Determine the (X, Y) coordinate at the center of the cell enclosing the given text.  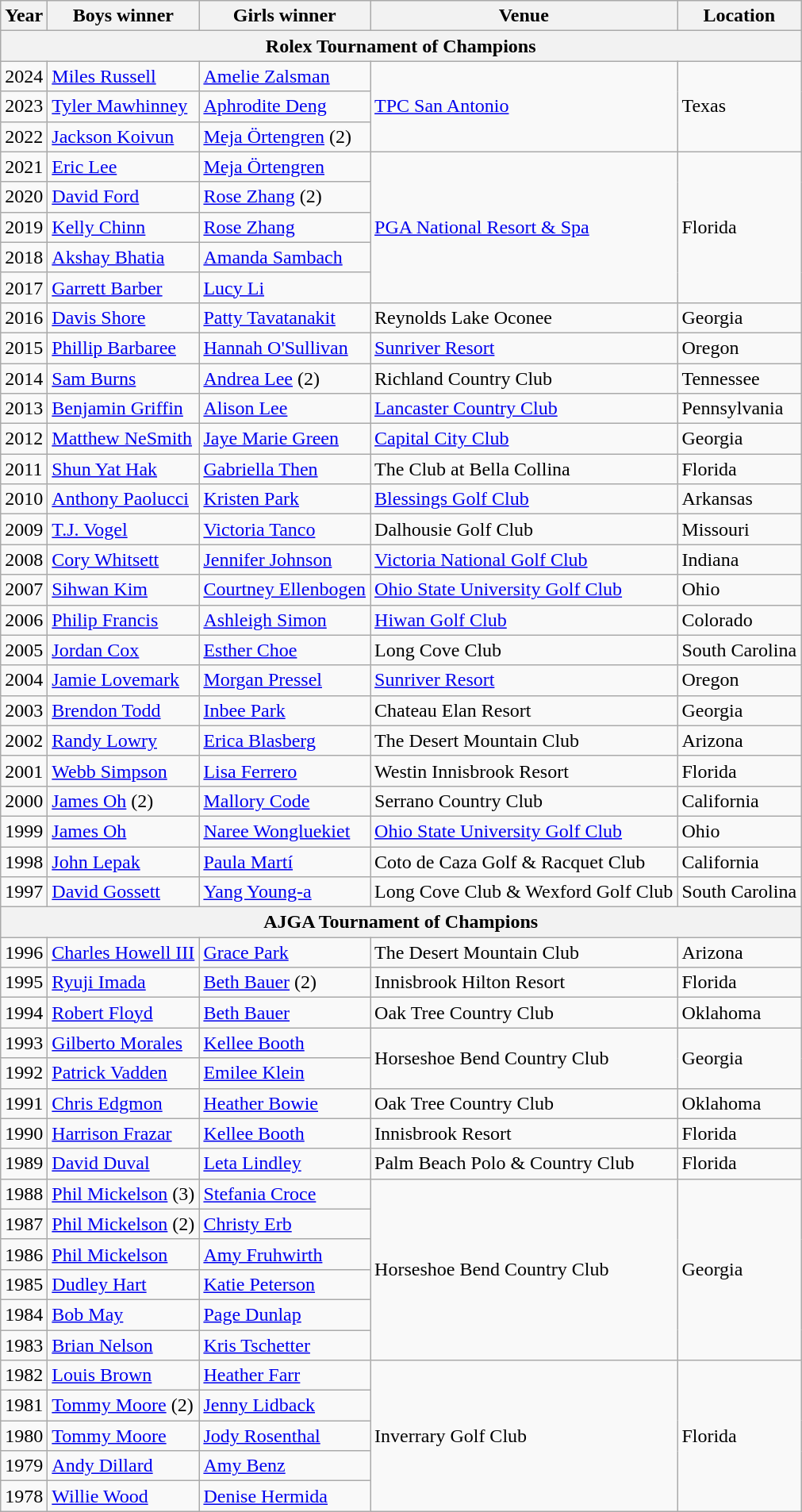
Colorado (739, 620)
Meja Örtengren (2) (285, 137)
1994 (24, 1013)
Reynolds Lake Oconee (524, 317)
Akshay Bhatia (124, 257)
1980 (24, 1436)
Patty Tavatanakit (285, 317)
Stefania Croce (285, 1194)
TPC San Antonio (524, 106)
2019 (24, 227)
Phil Mickelson (3) (124, 1194)
Page Dunlap (285, 1314)
John Lepak (124, 861)
Location (739, 16)
Morgan Pressel (285, 680)
Boys winner (124, 16)
Hannah O'Sullivan (285, 348)
2006 (24, 620)
Willie Wood (124, 1496)
Harrison Frazar (124, 1133)
2004 (24, 680)
Grace Park (285, 952)
Rolex Tournament of Champions (401, 46)
Lucy Li (285, 287)
Shun Yat Hak (124, 469)
Benjamin Griffin (124, 409)
Jaye Marie Green (285, 439)
Gilberto Morales (124, 1043)
Amy Fruhwirth (285, 1254)
1997 (24, 892)
Tyler Mawhinney (124, 106)
2017 (24, 287)
Chris Edgmon (124, 1103)
AJGA Tournament of Champions (401, 922)
1984 (24, 1314)
1992 (24, 1073)
1986 (24, 1254)
Girls winner (285, 16)
Dalhousie Golf Club (524, 529)
Lancaster Country Club (524, 409)
Leta Lindley (285, 1164)
1990 (24, 1133)
Aphrodite Deng (285, 106)
Charles Howell III (124, 952)
1983 (24, 1345)
Erica Blasberg (285, 741)
Bob May (124, 1314)
Jamie Lovemark (124, 680)
2021 (24, 167)
T.J. Vogel (124, 529)
The Club at Bella Collina (524, 469)
Indiana (739, 560)
Year (24, 16)
Jody Rosenthal (285, 1436)
James Oh (2) (124, 801)
Innisbrook Hilton Resort (524, 983)
1989 (24, 1164)
Katie Peterson (285, 1284)
Mallory Code (285, 801)
Kris Tschetter (285, 1345)
1995 (24, 983)
1999 (24, 831)
Jenny Lidback (285, 1406)
Arkansas (739, 499)
Missouri (739, 529)
Anthony Paolucci (124, 499)
Serrano Country Club (524, 801)
Blessings Golf Club (524, 499)
Andy Dillard (124, 1466)
2001 (24, 771)
Victoria National Golf Club (524, 560)
Texas (739, 106)
Naree Wongluekiet (285, 831)
Sihwan Kim (124, 590)
2024 (24, 76)
2022 (24, 137)
Rose Zhang (2) (285, 197)
1981 (24, 1406)
Westin Innisbrook Resort (524, 771)
Jordan Cox (124, 650)
Heather Farr (285, 1375)
Davis Shore (124, 317)
2010 (24, 499)
1998 (24, 861)
Tennessee (739, 379)
Inbee Park (285, 710)
Long Cove Club (524, 650)
2014 (24, 379)
2009 (24, 529)
Christy Erb (285, 1224)
2012 (24, 439)
Gabriella Then (285, 469)
Capital City Club (524, 439)
2003 (24, 710)
Louis Brown (124, 1375)
1978 (24, 1496)
Ashleigh Simon (285, 620)
Beth Bauer (285, 1013)
Brian Nelson (124, 1345)
2018 (24, 257)
2000 (24, 801)
Phil Mickelson (124, 1254)
Tommy Moore (124, 1436)
Eric Lee (124, 167)
Amy Benz (285, 1466)
2005 (24, 650)
Innisbrook Resort (524, 1133)
Rose Zhang (285, 227)
Philip Francis (124, 620)
1988 (24, 1194)
David Ford (124, 197)
1982 (24, 1375)
David Duval (124, 1164)
2020 (24, 197)
Tommy Moore (2) (124, 1406)
Denise Hermida (285, 1496)
Jennifer Johnson (285, 560)
PGA National Resort & Spa (524, 227)
2015 (24, 348)
Phillip Barbaree (124, 348)
2007 (24, 590)
Venue (524, 16)
Lisa Ferrero (285, 771)
James Oh (124, 831)
Yang Young-a (285, 892)
Phil Mickelson (2) (124, 1224)
2023 (24, 106)
2013 (24, 409)
Randy Lowry (124, 741)
Beth Bauer (2) (285, 983)
Andrea Lee (2) (285, 379)
Kristen Park (285, 499)
Inverrary Golf Club (524, 1436)
Miles Russell (124, 76)
1996 (24, 952)
Robert Floyd (124, 1013)
2002 (24, 741)
Victoria Tanco (285, 529)
Sam Burns (124, 379)
Emilee Klein (285, 1073)
Palm Beach Polo & Country Club (524, 1164)
Jackson Koivun (124, 137)
Hiwan Golf Club (524, 620)
2011 (24, 469)
Garrett Barber (124, 287)
Ryuji Imada (124, 983)
Coto de Caza Golf & Racquet Club (524, 861)
Matthew NeSmith (124, 439)
Chateau Elan Resort (524, 710)
Pennsylvania (739, 409)
Courtney Ellenbogen (285, 590)
Meja Örtengren (285, 167)
1991 (24, 1103)
1979 (24, 1466)
1985 (24, 1284)
Amanda Sambach (285, 257)
Alison Lee (285, 409)
Webb Simpson (124, 771)
Patrick Vadden (124, 1073)
Cory Whitsett (124, 560)
1993 (24, 1043)
2008 (24, 560)
David Gossett (124, 892)
Kelly Chinn (124, 227)
Esther Choe (285, 650)
Dudley Hart (124, 1284)
Paula Martí (285, 861)
Heather Bowie (285, 1103)
2016 (24, 317)
Richland Country Club (524, 379)
1987 (24, 1224)
Amelie Zalsman (285, 76)
Long Cove Club & Wexford Golf Club (524, 892)
Brendon Todd (124, 710)
